Scan for the cell matching the given text and deliver its (X, Y) coordinate at center. 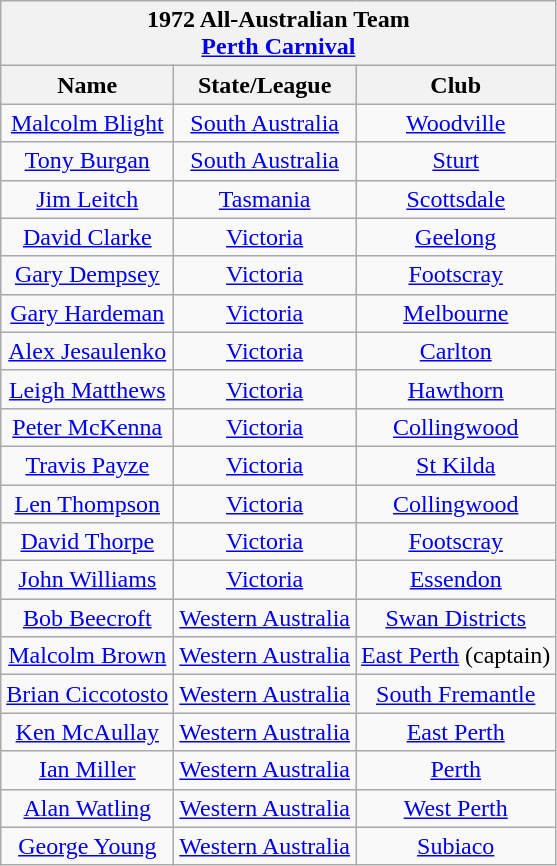
Woodville (456, 123)
Malcolm Blight (88, 123)
Peter McKenna (88, 427)
Hawthorn (456, 389)
Perth (456, 770)
West Perth (456, 808)
Geelong (456, 237)
Leigh Matthews (88, 389)
Sturt (456, 161)
Tasmania (265, 199)
Club (456, 85)
Subiaco (456, 846)
Jim Leitch (88, 199)
Name (88, 85)
Alan Watling (88, 808)
Ken McAullay (88, 732)
State/League (265, 85)
Bob Beecroft (88, 618)
Scottsdale (456, 199)
South Fremantle (456, 694)
Len Thompson (88, 503)
Brian Ciccotosto (88, 694)
Ian Miller (88, 770)
Travis Payze (88, 465)
East Perth (captain) (456, 656)
George Young (88, 846)
Alex Jesaulenko (88, 351)
Gary Dempsey (88, 275)
1972 All-Australian TeamPerth Carnival (278, 34)
St Kilda (456, 465)
John Williams (88, 580)
Gary Hardeman (88, 313)
Swan Districts (456, 618)
Tony Burgan (88, 161)
Malcolm Brown (88, 656)
David Clarke (88, 237)
Essendon (456, 580)
East Perth (456, 732)
Melbourne (456, 313)
Carlton (456, 351)
David Thorpe (88, 542)
